Return the (x, y) coordinate for the center point of the cell that contains the specified text.  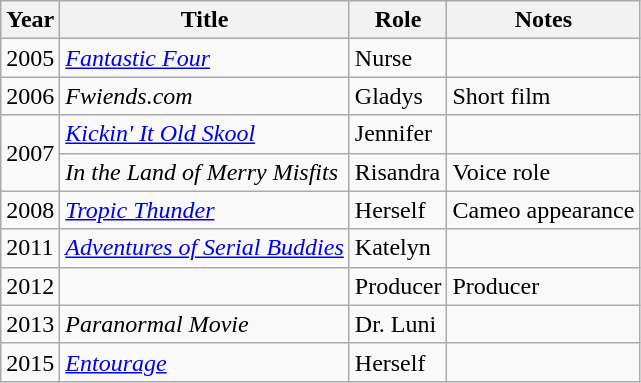
Nurse (398, 58)
Jennifer (398, 134)
In the Land of Merry Misfits (204, 172)
Title (204, 20)
2013 (30, 324)
Kickin' It Old Skool (204, 134)
Katelyn (398, 248)
Cameo appearance (544, 210)
Dr. Luni (398, 324)
2006 (30, 96)
2012 (30, 286)
Role (398, 20)
Fantastic Four (204, 58)
2005 (30, 58)
2015 (30, 362)
Adventures of Serial Buddies (204, 248)
Tropic Thunder (204, 210)
Fwiends.com (204, 96)
Risandra (398, 172)
Gladys (398, 96)
Notes (544, 20)
Entourage (204, 362)
Paranormal Movie (204, 324)
2007 (30, 153)
Short film (544, 96)
Year (30, 20)
Voice role (544, 172)
2011 (30, 248)
2008 (30, 210)
